Find where the given text appears and provide that cell's center as (X, Y) coordinate. 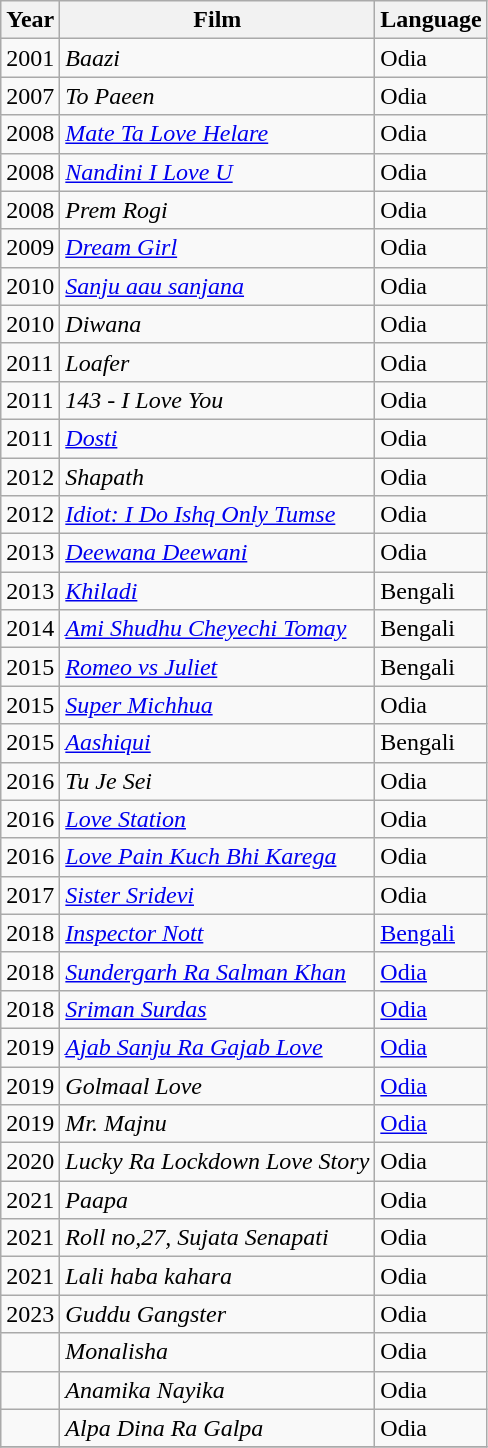
Anamika Nayika (218, 1390)
Idiot: I Do Ishq Only Tumse (218, 515)
2009 (30, 248)
Guddu Gangster (218, 1314)
Dosti (218, 438)
Year (30, 20)
Golmaal Love (218, 1085)
Ajab Sanju Ra Gajab Love (218, 1047)
Language (431, 20)
Sister Sridevi (218, 895)
Mate Ta Love Helare (218, 134)
143 - I Love You (218, 400)
Monalisha (218, 1352)
Dream Girl (218, 248)
Sriman Surdas (218, 1009)
Alpa Dina Ra Galpa (218, 1428)
Khiladi (218, 591)
Romeo vs Juliet (218, 667)
Tu Je Sei (218, 781)
Super Michhua (218, 705)
Lucky Ra Lockdown Love Story (218, 1162)
Love Pain Kuch Bhi Karega (218, 857)
Deewana Deewani (218, 553)
Sundergarh Ra Salman Khan (218, 971)
2007 (30, 96)
2017 (30, 895)
Ami Shudhu Cheyechi Tomay (218, 629)
Baazi (218, 58)
Prem Rogi (218, 210)
2020 (30, 1162)
Shapath (218, 477)
Loafer (218, 362)
Lali haba kahara (218, 1276)
Mr. Majnu (218, 1124)
Diwana (218, 324)
2014 (30, 629)
Nandini I Love U (218, 172)
Inspector Nott (218, 933)
2001 (30, 58)
Aashiqui (218, 743)
To Paeen (218, 96)
Film (218, 20)
Love Station (218, 819)
Sanju aau sanjana (218, 286)
2023 (30, 1314)
Roll no,27, Sujata Senapati (218, 1238)
Paapa (218, 1200)
